Scan for the cell matching the given text and deliver its (X, Y) coordinate at center. 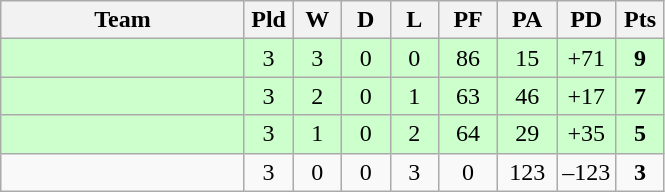
15 (528, 58)
123 (528, 172)
L (414, 20)
63 (468, 96)
D (366, 20)
86 (468, 58)
5 (640, 134)
Team (123, 20)
Pld (268, 20)
9 (640, 58)
PF (468, 20)
Pts (640, 20)
46 (528, 96)
–123 (586, 172)
+35 (586, 134)
PA (528, 20)
29 (528, 134)
PD (586, 20)
+17 (586, 96)
+71 (586, 58)
64 (468, 134)
W (318, 20)
7 (640, 96)
